Search for the cell housing the specified text and yield its (X, Y) center coordinate. 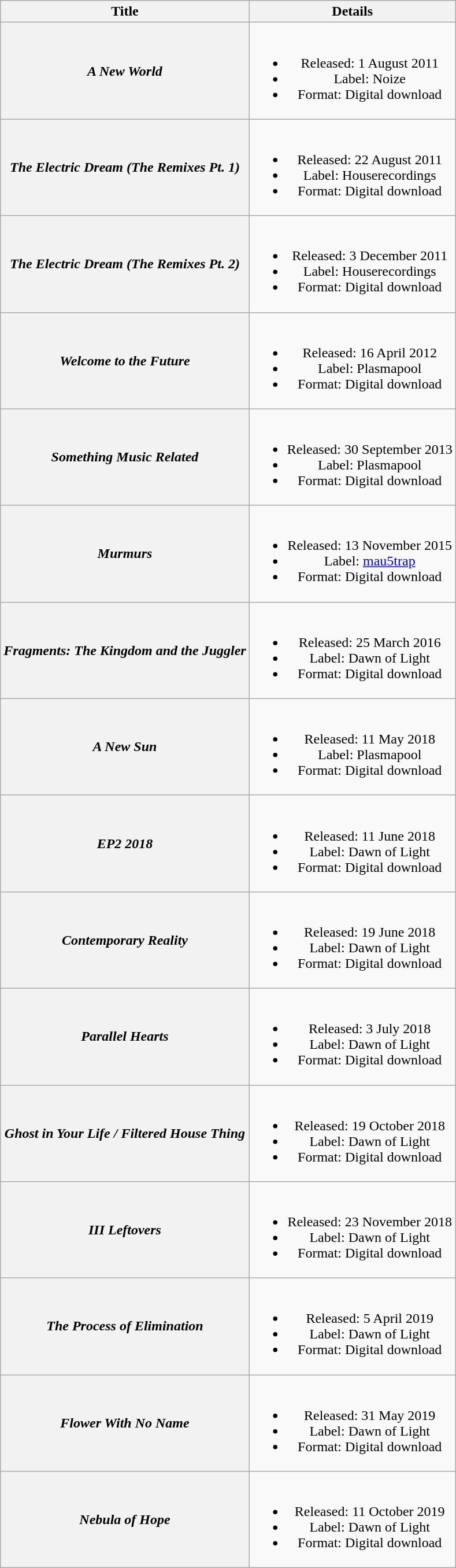
Something Music Related (125, 457)
The Process of Elimination (125, 1326)
Title (125, 12)
Released: 31 May 2019Label: Dawn of LightFormat: Digital download (353, 1423)
The Electric Dream (The Remixes Pt. 1) (125, 168)
Contemporary Reality (125, 940)
Flower With No Name (125, 1423)
Released: 23 November 2018Label: Dawn of LightFormat: Digital download (353, 1230)
Parallel Hearts (125, 1036)
Released: 11 May 2018Label: PlasmapoolFormat: Digital download (353, 747)
Nebula of Hope (125, 1519)
The Electric Dream (The Remixes Pt. 2) (125, 264)
Welcome to the Future (125, 361)
Murmurs (125, 554)
Released: 19 October 2018Label: Dawn of LightFormat: Digital download (353, 1133)
Released: 3 December 2011Label: HouserecordingsFormat: Digital download (353, 264)
Ghost in Your Life / Filtered House Thing (125, 1133)
III Leftovers (125, 1230)
Released: 3 July 2018Label: Dawn of LightFormat: Digital download (353, 1036)
EP2 2018 (125, 843)
Released: 25 March 2016Label: Dawn of LightFormat: Digital download (353, 650)
Released: 1 August 2011Label: NoizeFormat: Digital download (353, 71)
Released: 11 June 2018Label: Dawn of LightFormat: Digital download (353, 843)
Released: 13 November 2015Label: mau5trapFormat: Digital download (353, 554)
Released: 19 June 2018Label: Dawn of LightFormat: Digital download (353, 940)
Released: 22 August 2011Label: HouserecordingsFormat: Digital download (353, 168)
Details (353, 12)
A New Sun (125, 747)
Released: 11 October 2019Label: Dawn of LightFormat: Digital download (353, 1519)
Released: 30 September 2013Label: PlasmapoolFormat: Digital download (353, 457)
Released: 16 April 2012Label: PlasmapoolFormat: Digital download (353, 361)
Released: 5 April 2019Label: Dawn of LightFormat: Digital download (353, 1326)
Fragments: The Kingdom and the Juggler (125, 650)
A New World (125, 71)
